From the cell containing the given text, extract its center point as [x, y] coordinate. 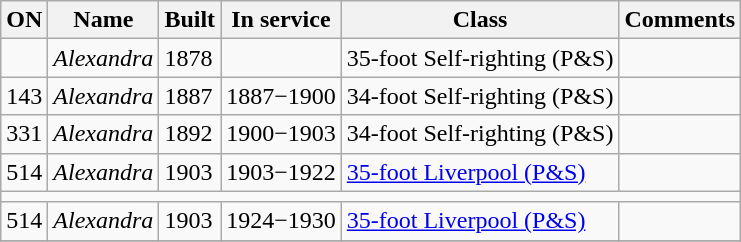
1892 [190, 134]
143 [24, 96]
1878 [190, 58]
1903−1922 [282, 172]
Comments [680, 20]
1887 [190, 96]
ON [24, 20]
Built [190, 20]
35-foot Self-righting (P&S) [480, 58]
1887−1900 [282, 96]
Class [480, 20]
1900−1903 [282, 134]
In service [282, 20]
331 [24, 134]
1924−1930 [282, 221]
Name [104, 20]
